Find where the given text appears and provide that cell's center as (X, Y) coordinate. 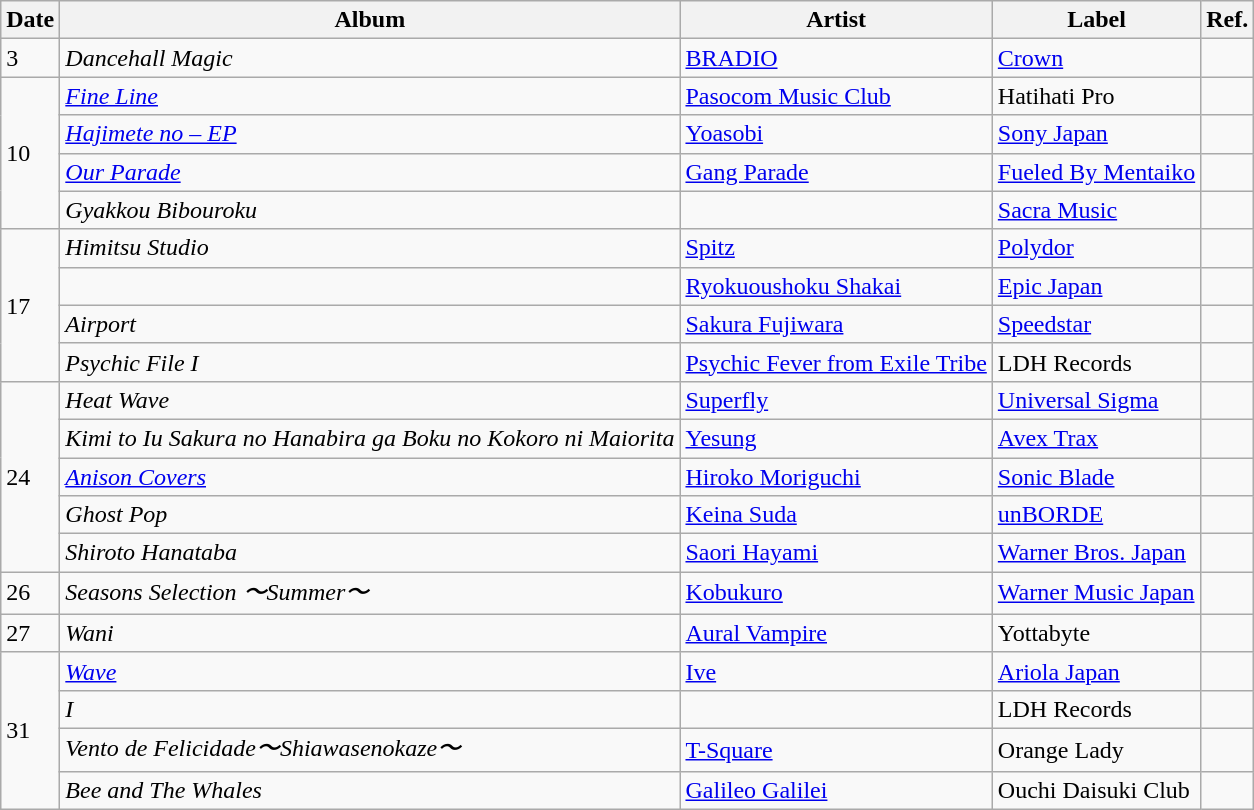
Fueled By Mentaiko (1096, 172)
Sacra Music (1096, 210)
Album (370, 20)
Gyakkou Bibouroku (370, 210)
Hiroko Moriguchi (836, 477)
Kimi to Iu Sakura no Hanabira ga Boku no Kokoro ni Maiorita (370, 438)
Orange Lady (1096, 750)
BRADIO (836, 58)
24 (30, 476)
Shiroto Hanataba (370, 553)
Kobukuro (836, 594)
10 (30, 153)
Ref. (1228, 20)
26 (30, 594)
Speedstar (1096, 324)
Hajimete no – EP (370, 134)
Our Parade (370, 172)
unBORDE (1096, 515)
Hatihati Pro (1096, 96)
T-Square (836, 750)
17 (30, 305)
Seasons Selection 〜Summer〜 (370, 594)
Yesung (836, 438)
Sony Japan (1096, 134)
Gang Parade (836, 172)
Ryokuoushoku Shakai (836, 286)
Sonic Blade (1096, 477)
Warner Bros. Japan (1096, 553)
Ghost Pop (370, 515)
Universal Sigma (1096, 400)
Warner Music Japan (1096, 594)
Aural Vampire (836, 633)
Avex Trax (1096, 438)
Anison Covers (370, 477)
I (370, 709)
Keina Suda (836, 515)
Vento de Felicidade〜Shiawasenokaze〜 (370, 750)
Superfly (836, 400)
Spitz (836, 248)
Date (30, 20)
Saori Hayami (836, 553)
Psychic Fever from Exile Tribe (836, 362)
Ouchi Daisuki Club (1096, 790)
Artist (836, 20)
Wani (370, 633)
Himitsu Studio (370, 248)
Yottabyte (1096, 633)
Wave (370, 671)
Ive (836, 671)
Dancehall Magic (370, 58)
Galileo Galilei (836, 790)
Label (1096, 20)
Pasocom Music Club (836, 96)
3 (30, 58)
Bee and The Whales (370, 790)
Ariola Japan (1096, 671)
Polydor (1096, 248)
Fine Line (370, 96)
Yoasobi (836, 134)
Crown (1096, 58)
Airport (370, 324)
31 (30, 730)
Epic Japan (1096, 286)
27 (30, 633)
Heat Wave (370, 400)
Psychic File I (370, 362)
Sakura Fujiwara (836, 324)
